From the cell containing the given text, extract its center point as (x, y) coordinate. 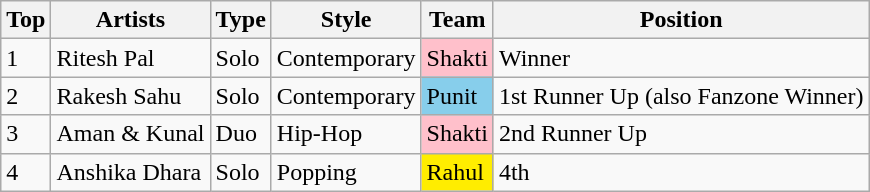
2 (26, 96)
3 (26, 134)
Duo (240, 134)
2nd Runner Up (681, 134)
1st Runner Up (also Fanzone Winner) (681, 96)
Team (457, 20)
Winner (681, 58)
Artists (130, 20)
Style (346, 20)
Ritesh Pal (130, 58)
Rakesh Sahu (130, 96)
Aman & Kunal (130, 134)
1 (26, 58)
Punit (457, 96)
Top (26, 20)
Popping (346, 172)
Anshika Dhara (130, 172)
4 (26, 172)
Position (681, 20)
Rahul (457, 172)
Hip-Hop (346, 134)
Type (240, 20)
4th (681, 172)
